For the text-containing cell, return its midpoint in [X, Y] coordinate format. 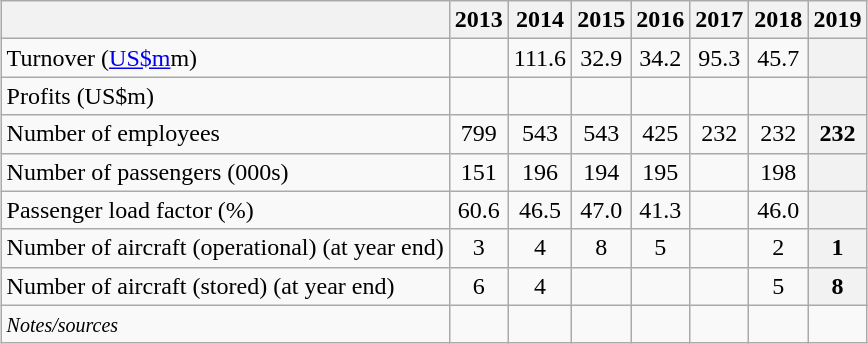
196 [540, 172]
2014 [540, 20]
2019 [838, 20]
95.3 [720, 58]
2015 [602, 20]
Notes/sources [225, 324]
2 [778, 248]
60.6 [478, 210]
Number of passengers (000s) [225, 172]
Passenger load factor (%) [225, 210]
3 [478, 248]
425 [660, 134]
195 [660, 172]
32.9 [602, 58]
45.7 [778, 58]
41.3 [660, 210]
46.0 [778, 210]
2018 [778, 20]
1 [838, 248]
2016 [660, 20]
151 [478, 172]
34.2 [660, 58]
Number of aircraft (stored) (at year end) [225, 286]
Number of employees [225, 134]
111.6 [540, 58]
6 [478, 286]
Profits (US$m) [225, 96]
46.5 [540, 210]
194 [602, 172]
198 [778, 172]
2017 [720, 20]
2013 [478, 20]
47.0 [602, 210]
799 [478, 134]
Turnover (US$mm) [225, 58]
Number of aircraft (operational) (at year end) [225, 248]
